Pinpoint the cell where the given text exists, returning its (X, Y) midpoint coordinate. 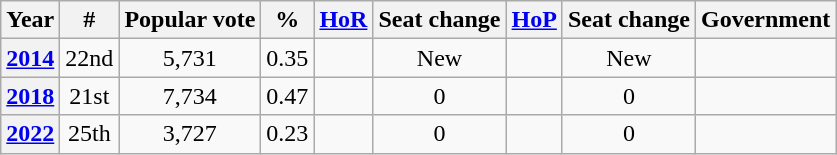
0.47 (288, 96)
7,734 (190, 96)
22nd (90, 58)
0.35 (288, 58)
25th (90, 134)
2018 (30, 96)
Year (30, 20)
Government (765, 20)
HoR (344, 20)
# (90, 20)
0.23 (288, 134)
HoP (534, 20)
3,727 (190, 134)
2022 (30, 134)
Popular vote (190, 20)
% (288, 20)
2014 (30, 58)
21st (90, 96)
5,731 (190, 58)
